Detect which cell encompasses the target text, then output its (x, y) center coordinate. 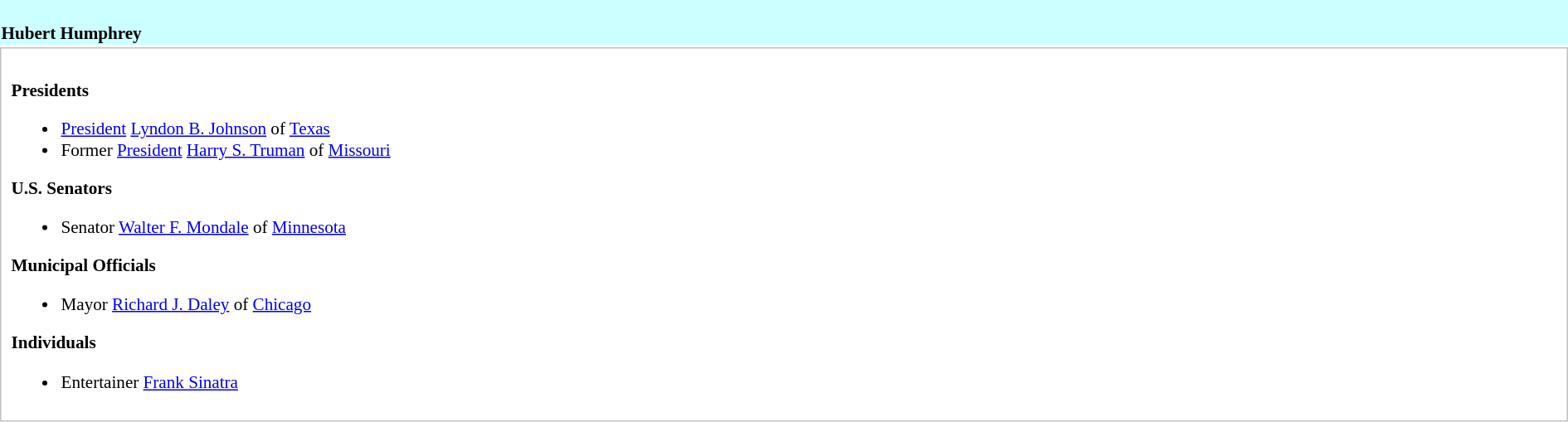
Hubert Humphrey (784, 22)
